Extract the [X, Y] coordinate from the center of the cell holding the provided text.  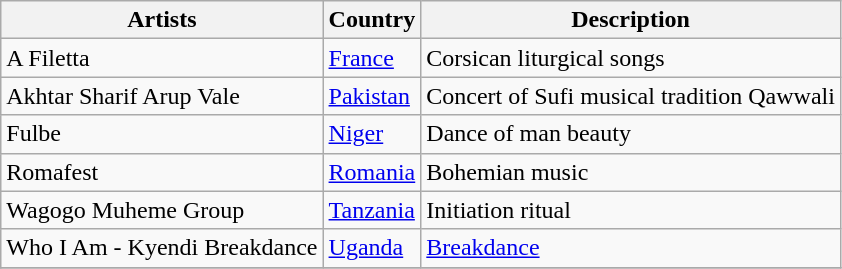
Fulbe [162, 134]
France [372, 58]
Country [372, 20]
Romania [372, 172]
Wagogo Muheme Group [162, 210]
A Filetta [162, 58]
Who I Am - Kyendi Breakdance [162, 248]
Uganda [372, 248]
Breakdance [631, 248]
Tanzania [372, 210]
Niger [372, 134]
Artists [162, 20]
Bohemian music [631, 172]
Pakistan [372, 96]
Corsican liturgical songs [631, 58]
Description [631, 20]
Akhtar Sharif Arup Vale [162, 96]
Initiation ritual [631, 210]
Romafest [162, 172]
Concert of Sufi musical tradition Qawwali [631, 96]
Dance of man beauty [631, 134]
